Identify which cell holds the provided text, then report its [X, Y] central coordinate. 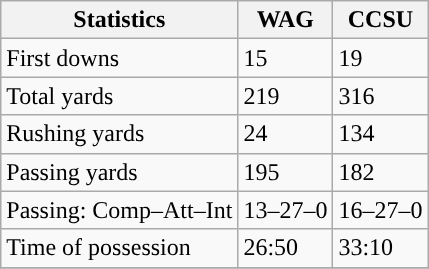
Total yards [120, 96]
16–27–0 [380, 210]
CCSU [380, 20]
19 [380, 58]
24 [286, 134]
15 [286, 58]
182 [380, 172]
219 [286, 96]
13–27–0 [286, 210]
195 [286, 172]
33:10 [380, 248]
First downs [120, 58]
Rushing yards [120, 134]
Passing: Comp–Att–Int [120, 210]
134 [380, 134]
Statistics [120, 20]
26:50 [286, 248]
WAG [286, 20]
316 [380, 96]
Time of possession [120, 248]
Passing yards [120, 172]
